Detect which cell encompasses the target text, then output its (x, y) center coordinate. 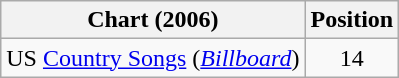
Chart (2006) (153, 20)
14 (352, 58)
US Country Songs (Billboard) (153, 58)
Position (352, 20)
